Find where the given text appears and provide that cell's center as [X, Y] coordinate. 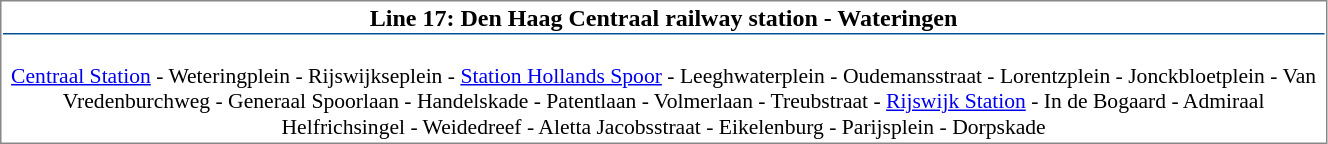
Line 17: Den Haag Centraal railway station - Wateringen [664, 19]
